Pinpoint the cell where the given text exists, returning its [x, y] midpoint coordinate. 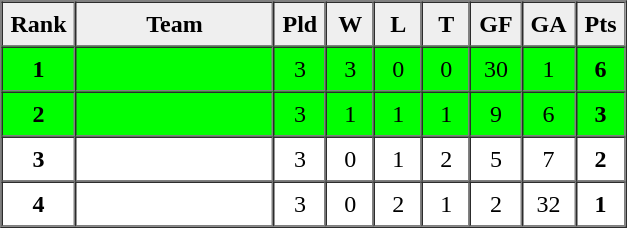
Pld [300, 24]
9 [496, 114]
GA [549, 24]
5 [496, 158]
Team [175, 24]
GF [496, 24]
T [446, 24]
30 [496, 68]
W [350, 24]
L [398, 24]
Rank [39, 24]
4 [39, 204]
7 [549, 158]
32 [549, 204]
Pts [601, 24]
